Return [X, Y] of the center of cell containing provided text 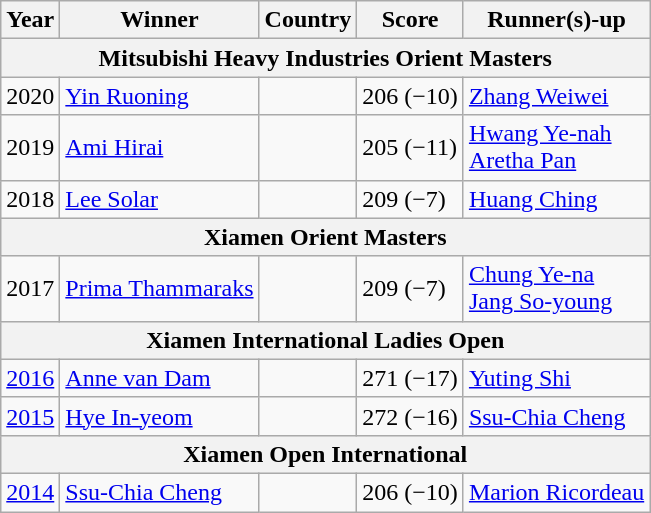
Anne van Dam [160, 378]
272 (−16) [410, 416]
Score [410, 20]
Winner [160, 20]
Runner(s)-up [556, 20]
Lee Solar [160, 199]
2020 [30, 96]
Prima Thammaraks [160, 288]
Yuting Shi [556, 378]
2014 [30, 492]
2015 [30, 416]
Mitsubishi Heavy Industries Orient Masters [326, 58]
2017 [30, 288]
Huang Ching [556, 199]
Country [308, 20]
Marion Ricordeau [556, 492]
Zhang Weiwei [556, 96]
Yin Ruoning [160, 96]
Hwang Ye-nahAretha Pan [556, 148]
Chung Ye-naJang So-young [556, 288]
Xiamen Orient Masters [326, 237]
271 (−17) [410, 378]
Ami Hirai [160, 148]
Hye In-yeom [160, 416]
Xiamen International Ladies Open [326, 340]
2018 [30, 199]
Year [30, 20]
Xiamen Open International [326, 454]
2019 [30, 148]
2016 [30, 378]
205 (−11) [410, 148]
